Identify which cell holds the provided text, then report its (X, Y) central coordinate. 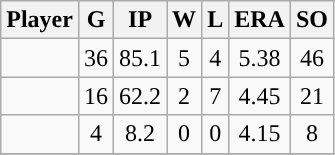
L (216, 20)
46 (312, 58)
8 (312, 134)
36 (96, 58)
5.38 (260, 58)
2 (184, 96)
7 (216, 96)
ERA (260, 20)
16 (96, 96)
G (96, 20)
IP (140, 20)
21 (312, 96)
5 (184, 58)
8.2 (140, 134)
62.2 (140, 96)
SO (312, 20)
85.1 (140, 58)
Player (40, 20)
4.15 (260, 134)
W (184, 20)
4.45 (260, 96)
